Scan for the cell matching the given text and deliver its [X, Y] coordinate at center. 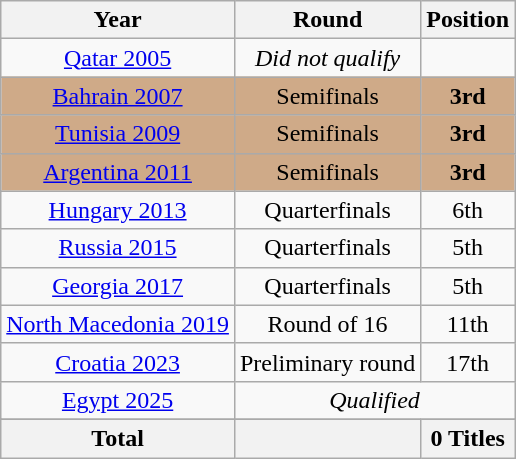
North Macedonia 2019 [118, 324]
6th [468, 210]
Position [468, 20]
Croatia 2023 [118, 362]
11th [468, 324]
17th [468, 362]
Georgia 2017 [118, 286]
Did not qualify [327, 58]
Tunisia 2009 [118, 134]
Round [327, 20]
0 Titles [468, 438]
Russia 2015 [118, 248]
Argentina 2011 [118, 172]
Qatar 2005 [118, 58]
Hungary 2013 [118, 210]
Bahrain 2007 [118, 96]
Year [118, 20]
Qualified [374, 400]
Egypt 2025 [118, 400]
Preliminary round [327, 362]
Total [118, 438]
Round of 16 [327, 324]
